Identify which cell holds the provided text, then report its [X, Y] central coordinate. 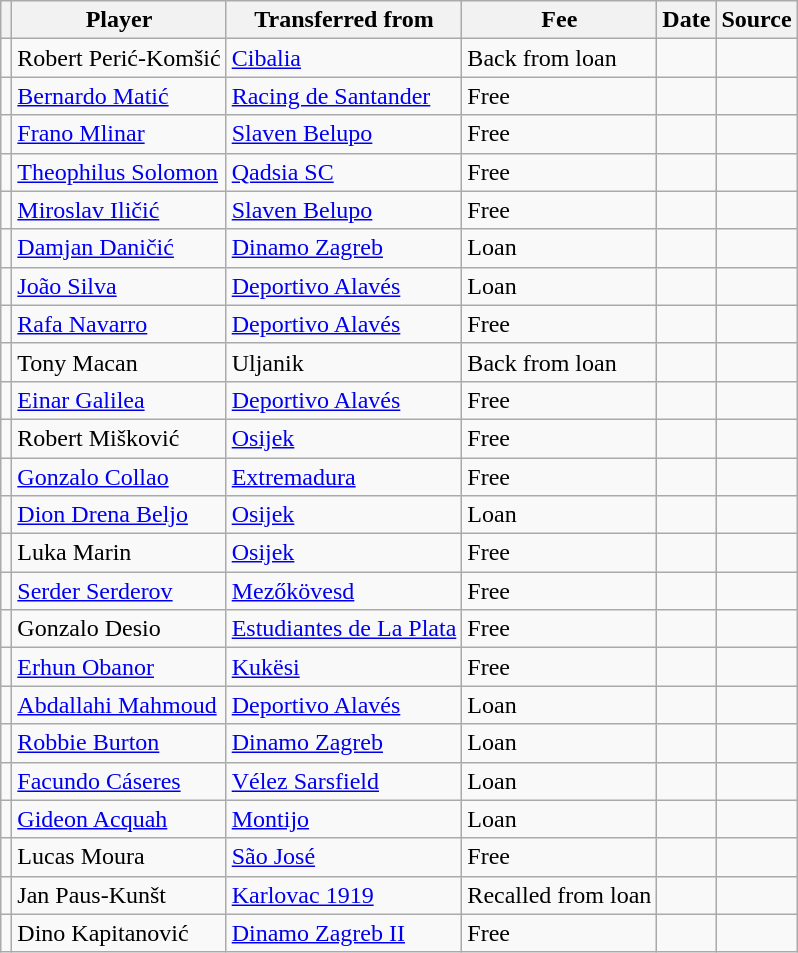
Gonzalo Desio [119, 629]
Kukësi [344, 667]
Gonzalo Collao [119, 477]
Miroslav Iličić [119, 210]
Cibalia [344, 58]
Source [756, 20]
São José [344, 857]
Lucas Moura [119, 857]
Einar Galilea [119, 400]
Robert Mišković [119, 438]
Recalled from loan [560, 895]
Extremadura [344, 477]
Dion Drena Beljo [119, 515]
Erhun Obanor [119, 667]
Rafa Navarro [119, 324]
Dinamo Zagreb II [344, 933]
João Silva [119, 286]
Robert Perić-Komšić [119, 58]
Mezőkövesd [344, 591]
Estudiantes de La Plata [344, 629]
Fee [560, 20]
Transferred from [344, 20]
Damjan Daničić [119, 248]
Karlovac 1919 [344, 895]
Facundo Cáseres [119, 781]
Abdallahi Mahmoud [119, 705]
Qadsia SC [344, 172]
Racing de Santander [344, 96]
Player [119, 20]
Robbie Burton [119, 743]
Frano Mlinar [119, 134]
Bernardo Matić [119, 96]
Date [686, 20]
Tony Macan [119, 362]
Montijo [344, 819]
Dino Kapitanović [119, 933]
Gideon Acquah [119, 819]
Theophilus Solomon [119, 172]
Vélez Sarsfield [344, 781]
Jan Paus-Kunšt [119, 895]
Uljanik [344, 362]
Serder Serderov [119, 591]
Luka Marin [119, 553]
